Detect which cell encompasses the target text, then output its (X, Y) center coordinate. 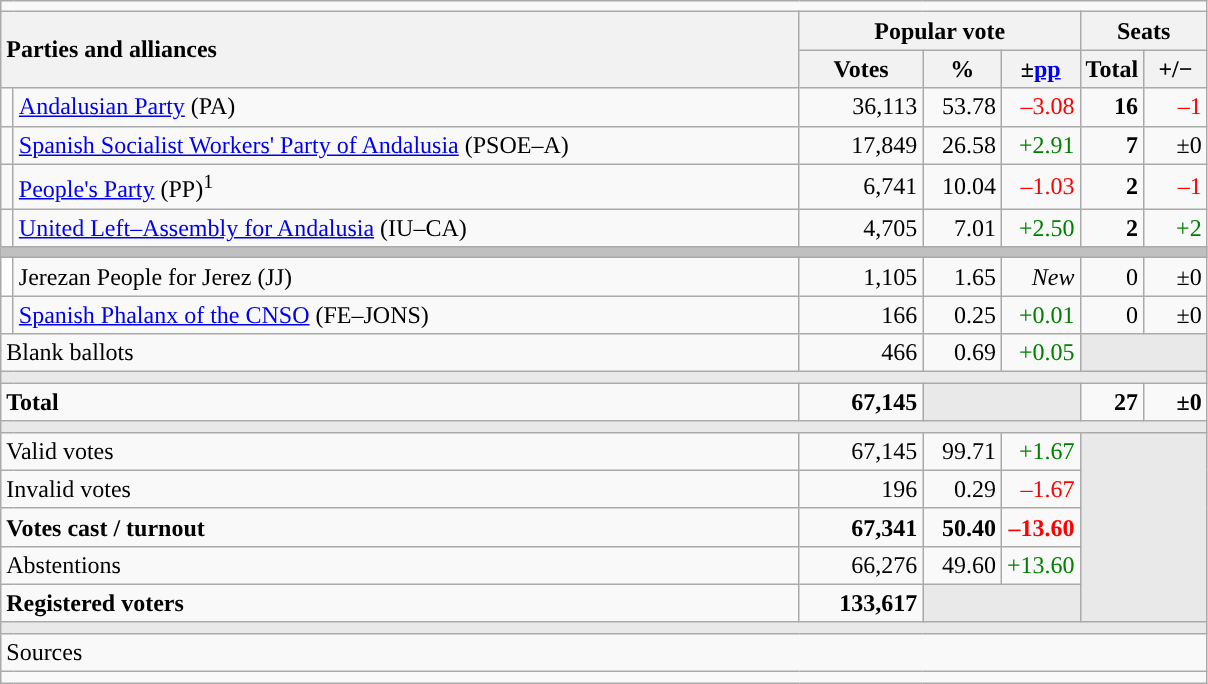
People's Party (PP)1 (406, 186)
–3.08 (1040, 107)
Abstentions (400, 565)
Spanish Socialist Workers' Party of Andalusia (PSOE–A) (406, 145)
4,705 (861, 228)
Registered voters (400, 603)
1,105 (861, 277)
16 (1112, 107)
Votes (861, 69)
Votes cast / turnout (400, 527)
±pp (1040, 69)
0.69 (962, 353)
United Left–Assembly for Andalusia (IU–CA) (406, 228)
+/− (1176, 69)
% (962, 69)
196 (861, 489)
133,617 (861, 603)
+13.60 (1040, 565)
7 (1112, 145)
+2.50 (1040, 228)
0.25 (962, 315)
66,276 (861, 565)
6,741 (861, 186)
7.01 (962, 228)
+0.05 (1040, 353)
+1.67 (1040, 451)
Blank ballots (400, 353)
99.71 (962, 451)
10.04 (962, 186)
27 (1112, 402)
+2.91 (1040, 145)
Seats (1144, 31)
Sources (604, 652)
17,849 (861, 145)
53.78 (962, 107)
Parties and alliances (400, 50)
26.58 (962, 145)
Invalid votes (400, 489)
49.60 (962, 565)
Andalusian Party (PA) (406, 107)
+2 (1176, 228)
166 (861, 315)
50.40 (962, 527)
Spanish Phalanx of the CNSO (FE–JONS) (406, 315)
1.65 (962, 277)
Valid votes (400, 451)
466 (861, 353)
67,341 (861, 527)
–1.67 (1040, 489)
–1.03 (1040, 186)
–13.60 (1040, 527)
0.29 (962, 489)
Popular vote (940, 31)
36,113 (861, 107)
New (1040, 277)
Jerezan People for Jerez (JJ) (406, 277)
+0.01 (1040, 315)
